Locate the cell with the specified text and output its [X, Y] center coordinate. 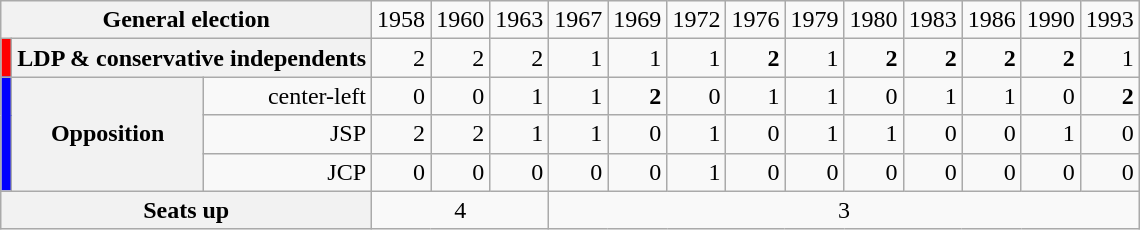
1969 [638, 20]
1976 [756, 20]
JCP [287, 172]
1979 [814, 20]
1983 [932, 20]
1960 [460, 20]
LDP & conservative independents [192, 58]
1986 [992, 20]
1980 [874, 20]
1993 [1110, 20]
Opposition [108, 134]
JSP [287, 134]
1990 [1050, 20]
1972 [696, 20]
Seats up [186, 210]
4 [460, 210]
1967 [578, 20]
center-left [287, 96]
3 [844, 210]
1958 [402, 20]
1963 [520, 20]
General election [186, 20]
